Detect which cell encompasses the target text, then output its (X, Y) center coordinate. 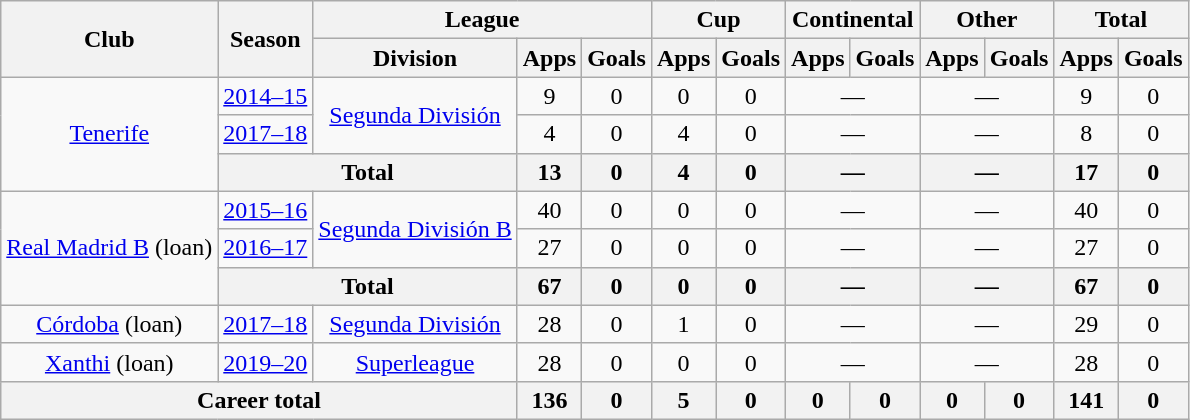
141 (1086, 400)
Continental (853, 20)
1 (683, 324)
Cup (718, 20)
Tenerife (110, 134)
2014–15 (266, 96)
Division (415, 58)
Other (987, 20)
Real Madrid B (loan) (110, 248)
Superleague (415, 362)
Season (266, 39)
17 (1086, 172)
Córdoba (loan) (110, 324)
8 (1086, 134)
13 (549, 172)
2015–16 (266, 210)
136 (549, 400)
League (482, 20)
Segunda División B (415, 229)
29 (1086, 324)
Xanthi (loan) (110, 362)
5 (683, 400)
Club (110, 39)
2016–17 (266, 248)
2019–20 (266, 362)
Career total (259, 400)
